Pinpoint the cell where the given text exists, returning its [x, y] midpoint coordinate. 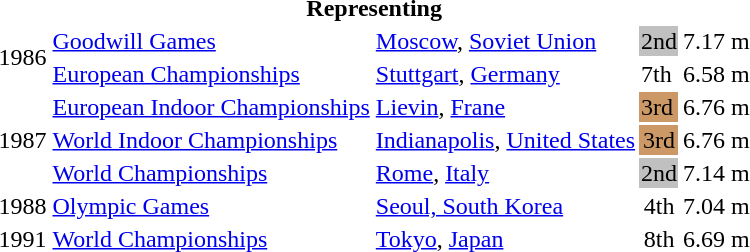
Indianapolis, United States [505, 140]
Seoul, South Korea [505, 206]
World Championships [211, 173]
4th [660, 206]
Stuttgart, Germany [505, 74]
Goodwill Games [211, 41]
Lievin, Frane [505, 107]
Olympic Games [211, 206]
Moscow, Soviet Union [505, 41]
European Championships [211, 74]
Rome, Italy [505, 173]
7th [660, 74]
European Indoor Championships [211, 107]
World Indoor Championships [211, 140]
